Return the [X, Y] coordinate for the center point of the cell that contains the specified text.  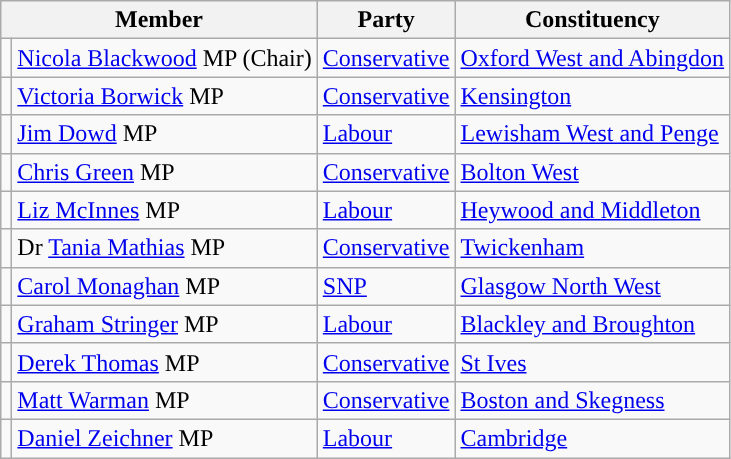
Party [386, 20]
Bolton West [592, 172]
Dr Tania Mathias MP [164, 248]
Daniel Zeichner MP [164, 438]
Graham Stringer MP [164, 324]
Oxford West and Abingdon [592, 58]
Glasgow North West [592, 286]
Nicola Blackwood MP (Chair) [164, 58]
Carol Monaghan MP [164, 286]
Cambridge [592, 438]
Twickenham [592, 248]
Chris Green MP [164, 172]
Constituency [592, 20]
Member [160, 20]
SNP [386, 286]
Matt Warman MP [164, 400]
Kensington [592, 96]
Liz McInnes MP [164, 210]
Blackley and Broughton [592, 324]
Victoria Borwick MP [164, 96]
Jim Dowd MP [164, 134]
Heywood and Middleton [592, 210]
St Ives [592, 362]
Derek Thomas MP [164, 362]
Lewisham West and Penge [592, 134]
Boston and Skegness [592, 400]
